Identify which cell holds the provided text, then report its [X, Y] central coordinate. 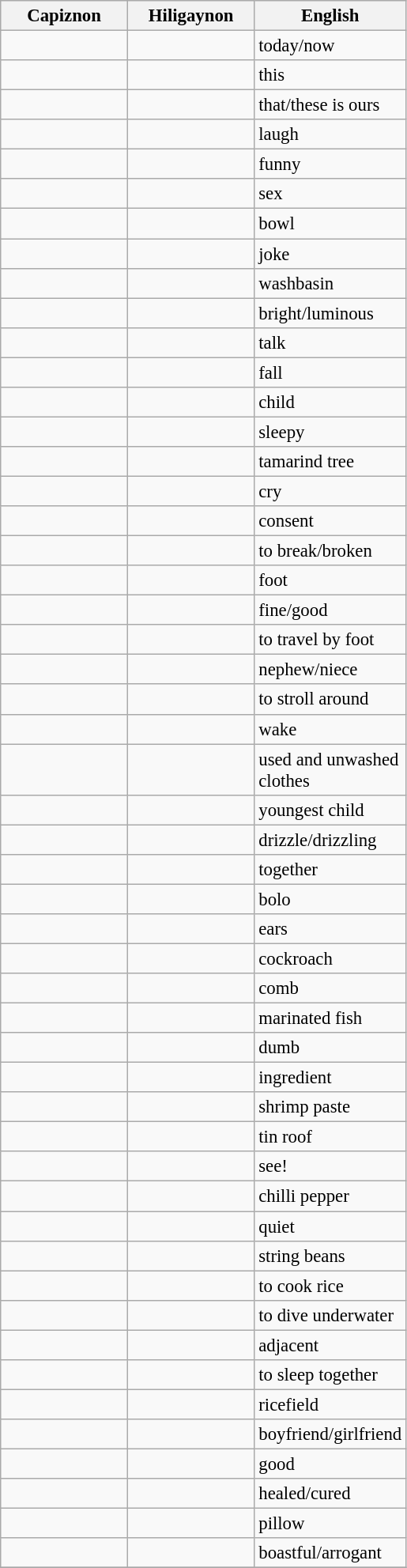
to travel by foot [330, 640]
ingredient [330, 1078]
tamarind tree [330, 462]
joke [330, 254]
that/these is ours [330, 105]
to sleep together [330, 1375]
bright/luminous [330, 313]
tin roof [330, 1137]
marinated fish [330, 1018]
cockroach [330, 958]
Capiznon [65, 16]
drizzle/drizzling [330, 840]
child [330, 402]
laugh [330, 134]
comb [330, 988]
string beans [330, 1256]
funny [330, 164]
ears [330, 929]
together [330, 870]
bolo [330, 899]
boastful/arrogant [330, 1553]
wake [330, 729]
consent [330, 521]
see! [330, 1166]
cry [330, 491]
to cook rice [330, 1286]
quiet [330, 1226]
this [330, 75]
sleepy [330, 432]
English [330, 16]
dumb [330, 1048]
talk [330, 342]
today/now [330, 46]
Hiligaynon [191, 16]
sex [330, 194]
foot [330, 580]
to stroll around [330, 700]
pillow [330, 1524]
shrimp paste [330, 1107]
healed/cured [330, 1494]
fine/good [330, 610]
nephew/niece [330, 670]
washbasin [330, 283]
good [330, 1464]
bowl [330, 224]
youngest child [330, 810]
to break/broken [330, 551]
to dive underwater [330, 1315]
fall [330, 372]
adjacent [330, 1345]
used and unwashed clothes [330, 770]
boyfriend/girlfriend [330, 1434]
ricefield [330, 1404]
chilli pepper [330, 1196]
